Output the (X, Y) coordinate of the center of the cell containing the given text.  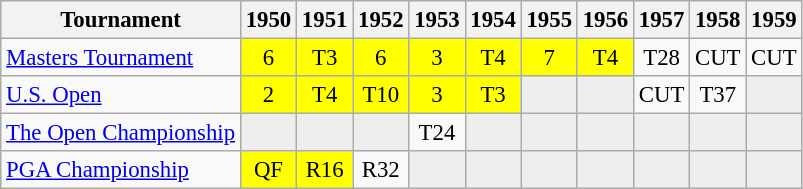
R32 (381, 170)
1955 (549, 20)
T28 (661, 58)
1951 (325, 20)
1956 (605, 20)
1958 (718, 20)
T24 (437, 133)
7 (549, 58)
1952 (381, 20)
QF (268, 170)
The Open Championship (121, 133)
PGA Championship (121, 170)
T37 (718, 95)
1957 (661, 20)
2 (268, 95)
1954 (493, 20)
1950 (268, 20)
1953 (437, 20)
T10 (381, 95)
Masters Tournament (121, 58)
1959 (774, 20)
U.S. Open (121, 95)
R16 (325, 170)
Tournament (121, 20)
